Output the [x, y] coordinate of the center of the cell containing the given text.  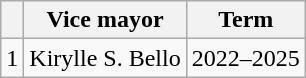
2022–2025 [246, 58]
1 [12, 58]
Vice mayor [105, 20]
Term [246, 20]
Kirylle S. Bello [105, 58]
